Identify which cell holds the provided text, then report its (x, y) central coordinate. 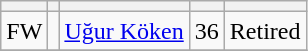
36 (206, 31)
FW (24, 31)
Retired (265, 31)
Uğur Köken (124, 31)
